Extract the (x, y) coordinate from the center of the cell holding the provided text.  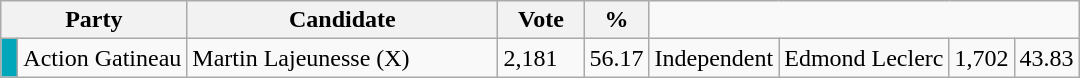
Party (94, 20)
43.83 (1046, 58)
1,702 (982, 58)
2,181 (541, 58)
Martin Lajeunesse (X) (342, 58)
56.17 (616, 58)
Candidate (342, 20)
Action Gatineau (102, 58)
% (616, 20)
Vote (541, 20)
Independent (714, 58)
Edmond Leclerc (864, 58)
